Extract the [X, Y] coordinate from the center of the cell holding the provided text.  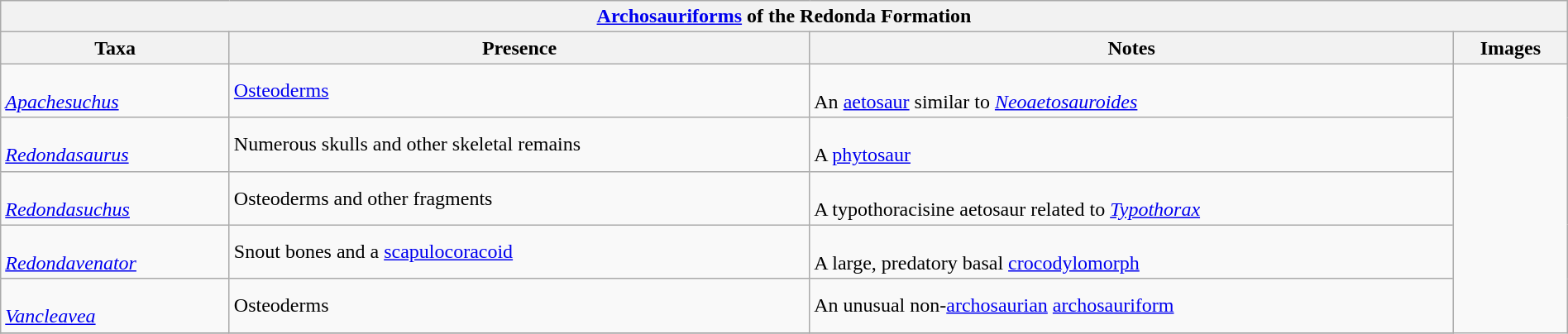
A typothoracisine aetosaur related to Typothorax [1131, 198]
A large, predatory basal crocodylomorph [1131, 251]
An aetosaur similar to Neoaetosauroides [1131, 91]
Vancleavea [116, 306]
Images [1511, 48]
Redondavenator [116, 251]
Osteoderms and other fragments [519, 198]
Numerous skulls and other skeletal remains [519, 144]
Snout bones and a scapulocoracoid [519, 251]
Redondasaurus [116, 144]
Taxa [116, 48]
Archosauriforms of the Redonda Formation [784, 17]
Presence [519, 48]
An unusual non-archosaurian archosauriform [1131, 306]
Redondasuchus [116, 198]
A phytosaur [1131, 144]
Notes [1131, 48]
Apachesuchus [116, 91]
